Return the (X, Y) coordinate for the center point of the cell that contains the specified text.  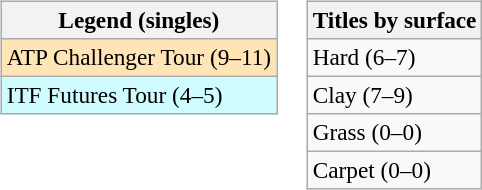
Hard (6–7) (394, 57)
ITF Futures Tour (4–5) (138, 95)
Titles by surface (394, 20)
Clay (7–9) (394, 95)
Legend (singles) (138, 20)
ATP Challenger Tour (9–11) (138, 57)
Carpet (0–0) (394, 171)
Grass (0–0) (394, 133)
